Provide the [X, Y] coordinate of the cell's center where the given text is located.  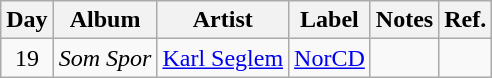
Ref. [466, 20]
Day [27, 20]
Karl Seglem [223, 58]
NorCD [330, 58]
Album [105, 20]
Artist [223, 20]
Som Spor [105, 58]
Label [330, 20]
19 [27, 58]
Notes [404, 20]
